From the cell containing the given text, extract its center point as [x, y] coordinate. 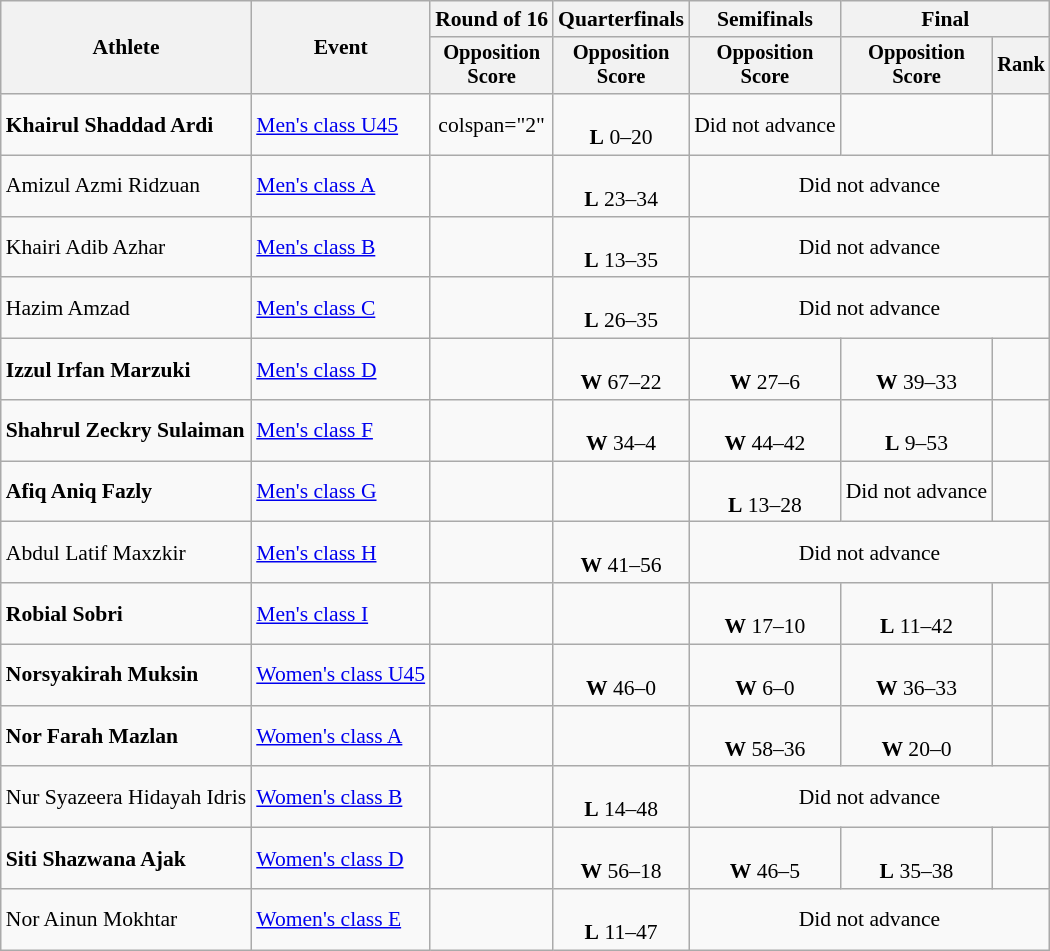
W 56–18 [621, 858]
W 20–0 [917, 736]
Khairul Shaddad Ardi [126, 124]
L 35–38 [917, 858]
Women's class A [340, 736]
W 36–33 [917, 676]
Amizul Azmi Ridzuan [126, 186]
Abdul Latif Maxzkir [126, 552]
Izzul Irfan Marzuki [126, 370]
Men's class A [340, 186]
Round of 16 [492, 19]
W 17–10 [765, 614]
Siti Shazwana Ajak [126, 858]
Men's class D [340, 370]
Men's class B [340, 248]
Women's class E [340, 920]
Hazim Amzad [126, 308]
W 67–22 [621, 370]
W 34–4 [621, 430]
Athlete [126, 48]
Nor Ainun Mokhtar [126, 920]
Men's class H [340, 552]
Men's class F [340, 430]
Robial Sobri [126, 614]
L 13–28 [765, 492]
Women's class U45 [340, 676]
W 39–33 [917, 370]
L 23–34 [621, 186]
L 13–35 [621, 248]
W 6–0 [765, 676]
colspan="2" [492, 124]
L 0–20 [621, 124]
W 46–5 [765, 858]
Rank [1021, 66]
Women's class B [340, 798]
Quarterfinals [621, 19]
Men's class G [340, 492]
Women's class D [340, 858]
Men's class I [340, 614]
Event [340, 48]
Norsyakirah Muksin [126, 676]
Final [946, 19]
L 11–47 [621, 920]
W 44–42 [765, 430]
Khairi Adib Azhar [126, 248]
W 41–56 [621, 552]
Nor Farah Mazlan [126, 736]
L 14–48 [621, 798]
L 11–42 [917, 614]
Nur Syazeera Hidayah Idris [126, 798]
Semifinals [765, 19]
W 58–36 [765, 736]
L 26–35 [621, 308]
Shahrul Zeckry Sulaiman [126, 430]
Men's class C [340, 308]
W 46–0 [621, 676]
W 27–6 [765, 370]
Afiq Aniq Fazly [126, 492]
Men's class U45 [340, 124]
L 9–53 [917, 430]
